Find where the given text appears and provide that cell's center as (X, Y) coordinate. 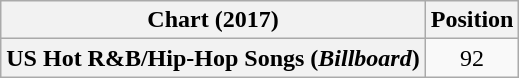
Position (472, 20)
US Hot R&B/Hip-Hop Songs (Billboard) (213, 58)
Chart (2017) (213, 20)
92 (472, 58)
